Search for the cell housing the specified text and yield its [x, y] center coordinate. 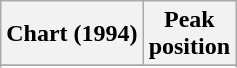
Chart (1994) [72, 34]
Peakposition [189, 34]
